Output the [x, y] coordinate of the center of the cell containing the given text.  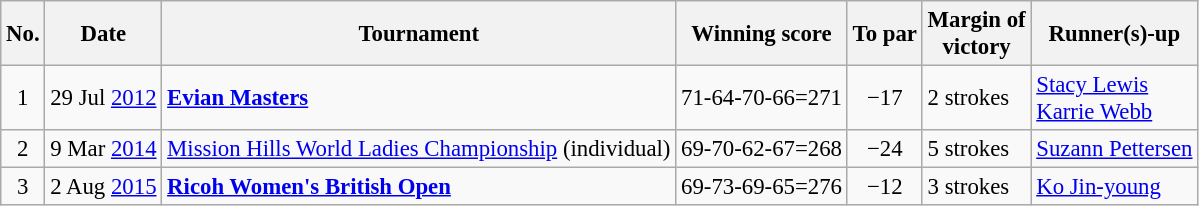
9 Mar 2014 [104, 149]
Stacy Lewis Karrie Webb [1114, 98]
−24 [884, 149]
2 [23, 149]
Winning score [762, 34]
To par [884, 34]
−12 [884, 187]
−17 [884, 98]
69-70-62-67=268 [762, 149]
3 [23, 187]
Mission Hills World Ladies Championship (individual) [419, 149]
Runner(s)-up [1114, 34]
69-73-69-65=276 [762, 187]
Date [104, 34]
1 [23, 98]
Margin ofvictory [976, 34]
5 strokes [976, 149]
71-64-70-66=271 [762, 98]
3 strokes [976, 187]
Tournament [419, 34]
2 strokes [976, 98]
Ko Jin-young [1114, 187]
29 Jul 2012 [104, 98]
Ricoh Women's British Open [419, 187]
Suzann Pettersen [1114, 149]
No. [23, 34]
2 Aug 2015 [104, 187]
Evian Masters [419, 98]
